Return [X, Y] of the center of cell containing provided text 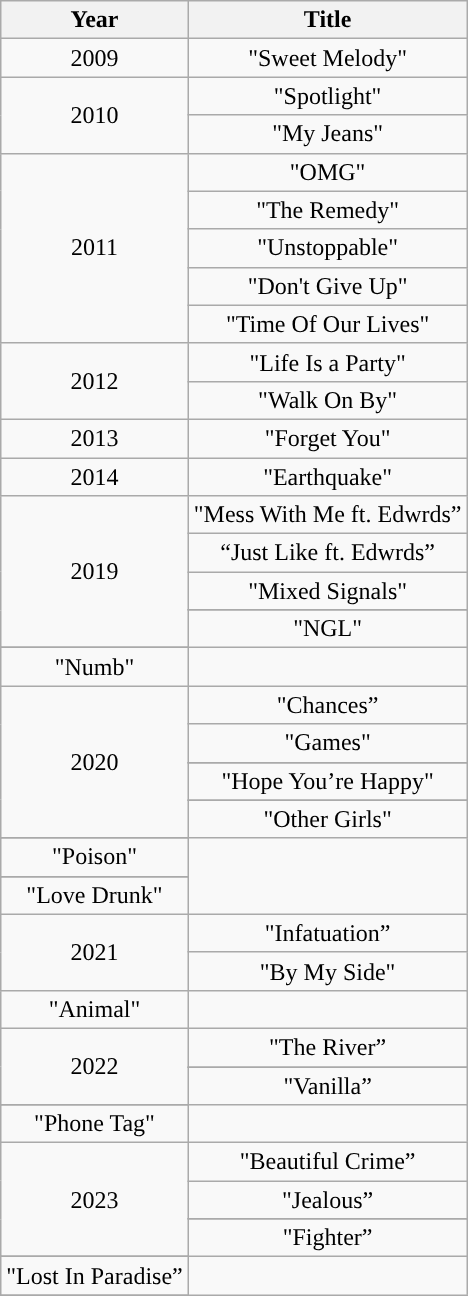
"Forget You" [328, 438]
"Sweet Melody" [328, 58]
"Numb" [94, 667]
"Earthquake" [328, 477]
"NGL" [328, 629]
Title [328, 20]
Year [94, 20]
2023 [94, 1200]
2020 [94, 762]
"Hope You’re Happy" [328, 781]
"The River” [328, 1047]
"OMG" [328, 172]
"Spotlight" [328, 96]
2022 [94, 1066]
"Animal" [94, 1009]
"Love Drunk" [94, 895]
"Lost In Paradise” [94, 1276]
2009 [94, 58]
2010 [94, 115]
2011 [94, 248]
"Mixed Signals" [328, 591]
"Time Of Our Lives" [328, 324]
"Jealous” [328, 1200]
"Phone Tag" [94, 1124]
"Don't Give Up" [328, 286]
2012 [94, 381]
"Chances” [328, 705]
"Other Girls" [328, 819]
"Walk On By" [328, 400]
"Vanilla” [328, 1085]
2013 [94, 438]
2019 [94, 572]
"Beautiful Crime” [328, 1162]
“Just Like ft. Edwrds” [328, 553]
"The Remedy" [328, 210]
2021 [94, 952]
"Games" [328, 743]
"Unstoppable" [328, 248]
"My Jeans" [328, 134]
"Life Is a Party" [328, 362]
"Fighter” [328, 1238]
2014 [94, 477]
"Mess With Me ft. Edwrds” [328, 515]
"Infatuation” [328, 933]
"Poison" [94, 857]
"By My Side" [328, 971]
